Pinpoint the cell where the given text exists, returning its (x, y) midpoint coordinate. 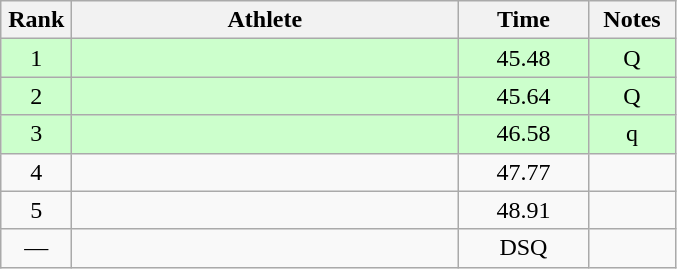
45.48 (524, 58)
Athlete (265, 20)
48.91 (524, 210)
47.77 (524, 172)
46.58 (524, 134)
1 (36, 58)
45.64 (524, 96)
2 (36, 96)
3 (36, 134)
q (632, 134)
Notes (632, 20)
— (36, 248)
5 (36, 210)
DSQ (524, 248)
4 (36, 172)
Rank (36, 20)
Time (524, 20)
